Scan for the cell matching the given text and deliver its [x, y] coordinate at center. 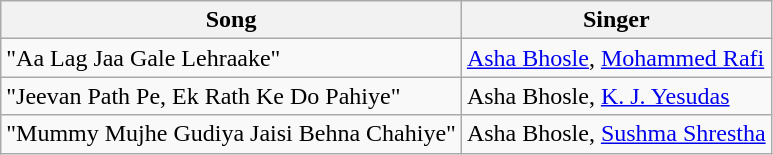
Asha Bhosle, Sushma Shrestha [616, 134]
Song [232, 20]
"Aa Lag Jaa Gale Lehraake" [232, 58]
"Mummy Mujhe Gudiya Jaisi Behna Chahiye" [232, 134]
Asha Bhosle, Mohammed Rafi [616, 58]
Asha Bhosle, K. J. Yesudas [616, 96]
Singer [616, 20]
"Jeevan Path Pe, Ek Rath Ke Do Pahiye" [232, 96]
